Output the [x, y] coordinate of the center of the cell containing the given text.  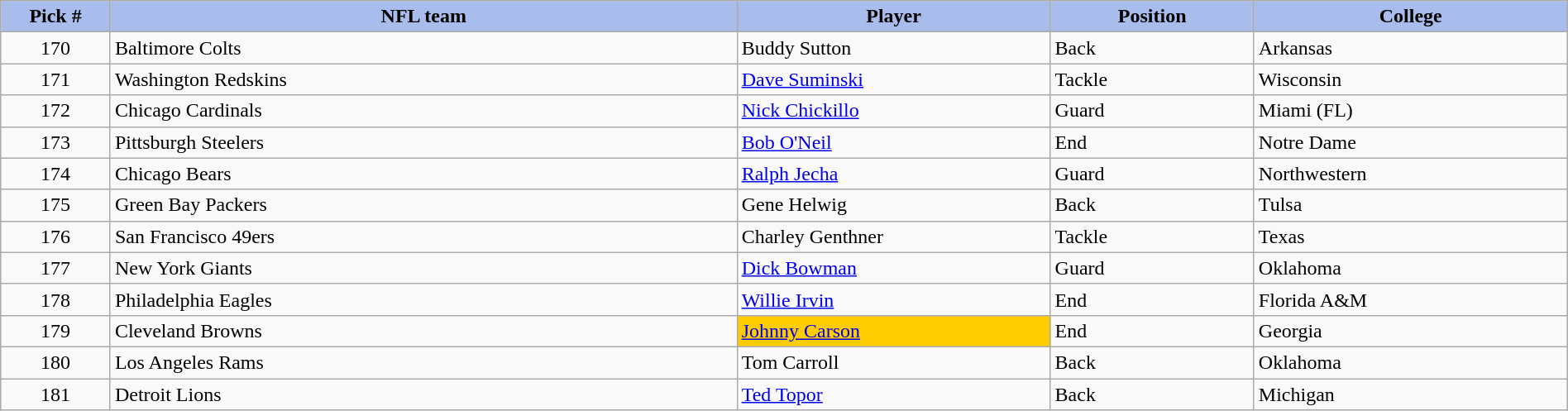
Detroit Lions [423, 394]
Wisconsin [1411, 79]
180 [56, 362]
Northwestern [1411, 174]
Notre Dame [1411, 142]
Cleveland Browns [423, 331]
Washington Redskins [423, 79]
Nick Chickillo [893, 111]
171 [56, 79]
New York Giants [423, 268]
Michigan [1411, 394]
Bob O'Neil [893, 142]
Johnny Carson [893, 331]
Buddy Sutton [893, 48]
174 [56, 174]
Charley Genthner [893, 237]
Gene Helwig [893, 205]
Los Angeles Rams [423, 362]
Position [1152, 17]
Willie Irvin [893, 299]
Dave Suminski [893, 79]
Pick # [56, 17]
178 [56, 299]
Philadelphia Eagles [423, 299]
176 [56, 237]
Dick Bowman [893, 268]
179 [56, 331]
Tom Carroll [893, 362]
172 [56, 111]
Pittsburgh Steelers [423, 142]
173 [56, 142]
NFL team [423, 17]
Green Bay Packers [423, 205]
Georgia [1411, 331]
San Francisco 49ers [423, 237]
Ted Topor [893, 394]
Texas [1411, 237]
181 [56, 394]
College [1411, 17]
Arkansas [1411, 48]
Chicago Bears [423, 174]
Florida A&M [1411, 299]
170 [56, 48]
Ralph Jecha [893, 174]
Tulsa [1411, 205]
Miami (FL) [1411, 111]
Player [893, 17]
175 [56, 205]
177 [56, 268]
Chicago Cardinals [423, 111]
Baltimore Colts [423, 48]
